Search for the cell housing the specified text and yield its (X, Y) center coordinate. 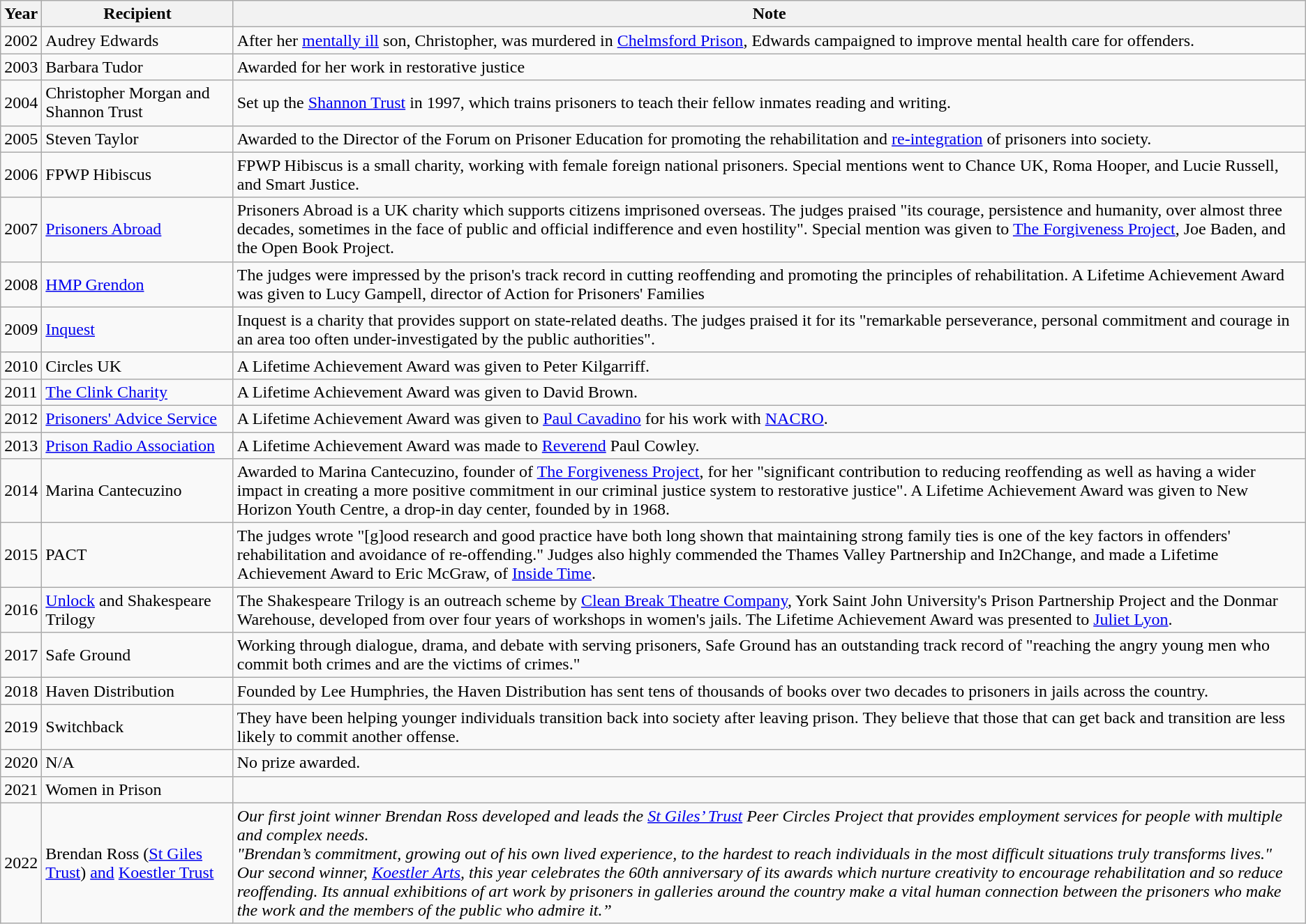
A Lifetime Achievement Award was given to Paul Cavadino for his work with NACRO. (769, 418)
2011 (21, 392)
Circles UK (137, 365)
2012 (21, 418)
A Lifetime Achievement Award was made to Reverend Paul Cowley. (769, 446)
2020 (21, 763)
2007 (21, 229)
Recipient (137, 14)
Marina Cantecuzino (137, 491)
2014 (21, 491)
Switchback (137, 727)
Prisoners Abroad (137, 229)
Unlock and Shakespeare Trilogy (137, 609)
2015 (21, 555)
2002 (21, 40)
2022 (21, 863)
After her mentally ill son, Christopher, was murdered in Chelmsford Prison, Edwards campaigned to improve mental health care for offenders. (769, 40)
Haven Distribution (137, 691)
Note (769, 14)
Women in Prison (137, 789)
Prisoners' Advice Service (137, 418)
Founded by Lee Humphries, the Haven Distribution has sent tens of thousands of books over two decades to prisoners in jails across the country. (769, 691)
Audrey Edwards (137, 40)
2021 (21, 789)
2005 (21, 139)
Steven Taylor (137, 139)
2010 (21, 365)
Awarded for her work in restorative justice (769, 67)
A Lifetime Achievement Award was given to Peter Kilgarriff. (769, 365)
Barbara Tudor (137, 67)
2016 (21, 609)
PACT (137, 555)
Safe Ground (137, 656)
2003 (21, 67)
Awarded to the Director of the Forum on Prisoner Education for promoting the rehabilitation and re-integration of prisoners into society. (769, 139)
Inquest (137, 329)
Brendan Ross (St Giles Trust) and Koestler Trust (137, 863)
2009 (21, 329)
2018 (21, 691)
FPWP Hibiscus (137, 174)
Year (21, 14)
2013 (21, 446)
The Clink Charity (137, 392)
Set up the Shannon Trust in 1997, which trains prisoners to teach their fellow inmates reading and writing. (769, 103)
2019 (21, 727)
Prison Radio Association (137, 446)
2017 (21, 656)
2004 (21, 103)
N/A (137, 763)
2008 (21, 285)
HMP Grendon (137, 285)
A Lifetime Achievement Award was given to David Brown. (769, 392)
2006 (21, 174)
No prize awarded. (769, 763)
Christopher Morgan and Shannon Trust (137, 103)
